From the cell containing the given text, extract its center point as (X, Y) coordinate. 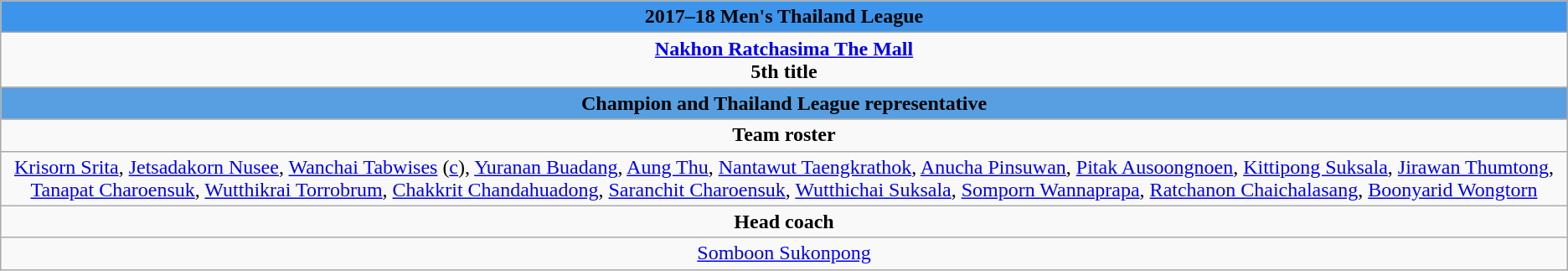
2017–18 Men's Thailand League (784, 17)
Somboon Sukonpong (784, 253)
Champion and Thailand League representative (784, 103)
Head coach (784, 221)
Nakhon Ratchasima The Mall5th title (784, 60)
Team roster (784, 135)
